Pinpoint the cell where the given text exists, returning its (x, y) midpoint coordinate. 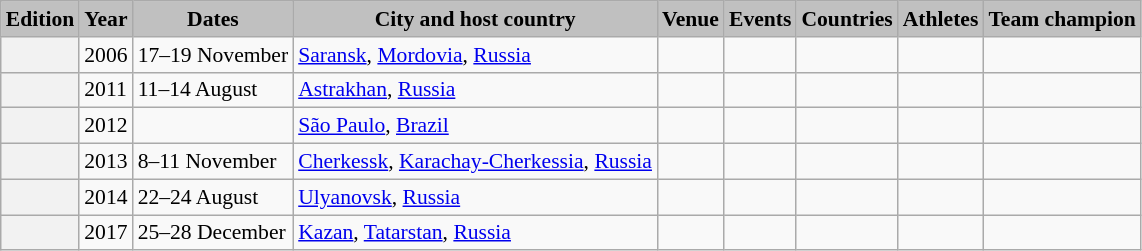
22–24 August (214, 197)
Cherkessk, Karachay-Cherkessia, Russia (475, 162)
Kazan, Tatarstan, Russia (475, 233)
17–19 November (214, 55)
2017 (106, 233)
25–28 December (214, 233)
8–11 November (214, 162)
11–14 August (214, 90)
Venue (690, 19)
City and host country (475, 19)
São Paulo, Brazil (475, 126)
Astrakhan, Russia (475, 90)
2012 (106, 126)
Countries (846, 19)
Year (106, 19)
2014 (106, 197)
Team champion (1062, 19)
Ulyanovsk, Russia (475, 197)
2006 (106, 55)
Athletes (941, 19)
Events (760, 19)
Dates (214, 19)
Saransk, Mordovia, Russia (475, 55)
2013 (106, 162)
2011 (106, 90)
Edition (40, 19)
